Identify which cell holds the provided text, then report its [X, Y] central coordinate. 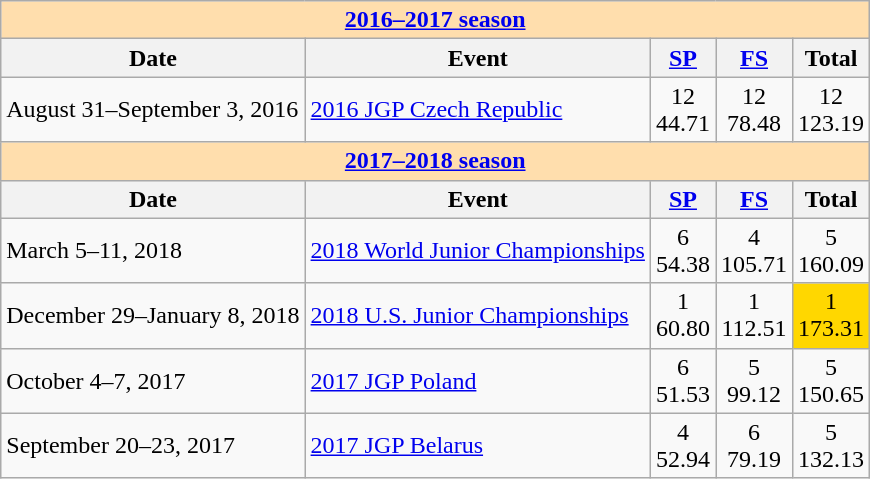
12 78.48 [754, 110]
September 20–23, 2017 [153, 446]
1 173.31 [832, 316]
4 105.71 [754, 250]
2018 World Junior Championships [478, 250]
2016–2017 season [436, 20]
5 132.13 [832, 446]
August 31–September 3, 2016 [153, 110]
2017 JGP Belarus [478, 446]
2016 JGP Czech Republic [478, 110]
12 123.19 [832, 110]
1 60.80 [682, 316]
March 5–11, 2018 [153, 250]
6 54.38 [682, 250]
4 52.94 [682, 446]
October 4–7, 2017 [153, 380]
5 160.09 [832, 250]
12 44.71 [682, 110]
6 51.53 [682, 380]
6 79.19 [754, 446]
2017–2018 season [436, 161]
2018 U.S. Junior Championships [478, 316]
5 150.65 [832, 380]
2017 JGP Poland [478, 380]
5 99.12 [754, 380]
1 112.51 [754, 316]
December 29–January 8, 2018 [153, 316]
